Search for the cell housing the specified text and yield its [x, y] center coordinate. 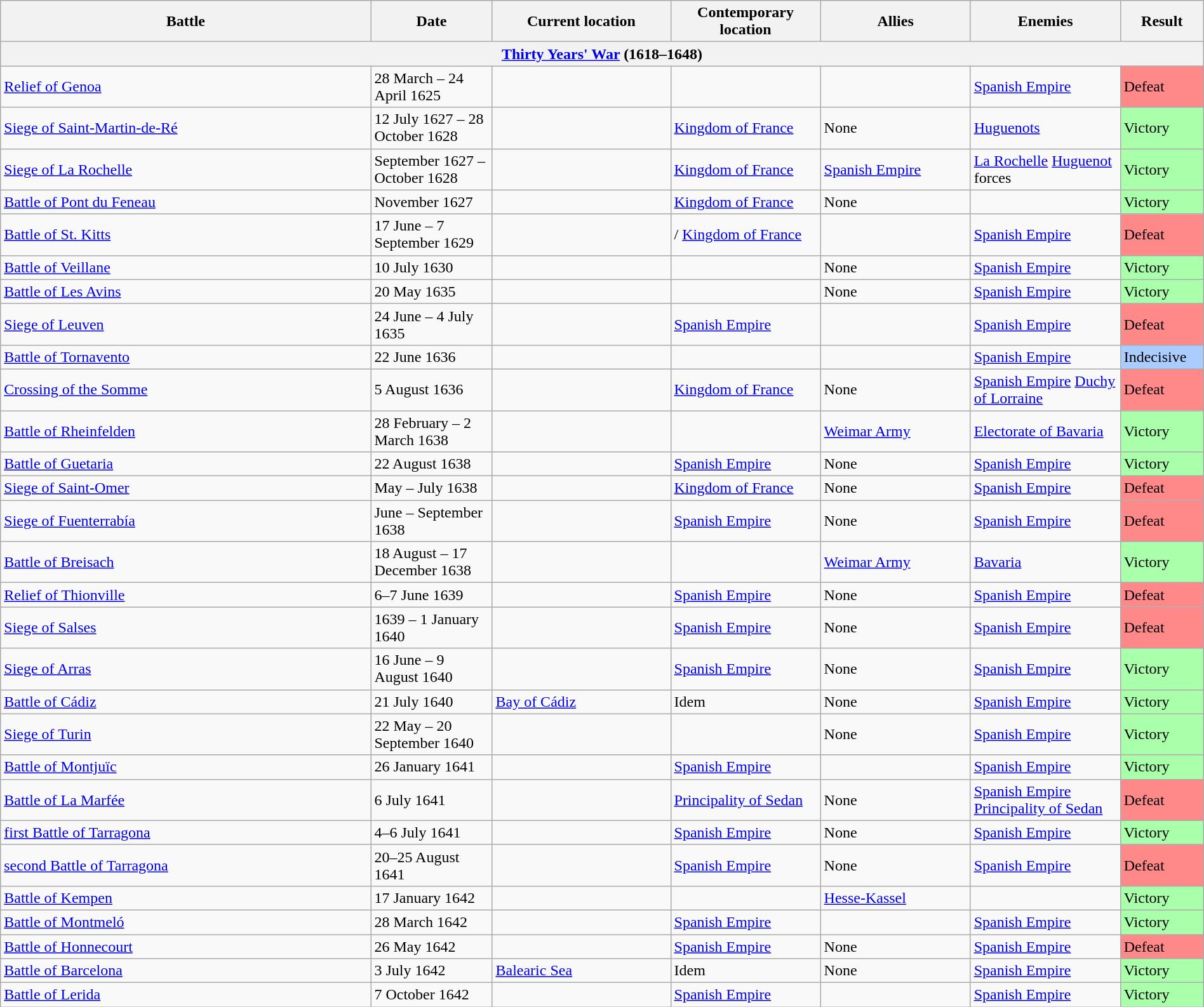
Relief of Genoa [185, 86]
Siege of Arras [185, 669]
Thirty Years' War (1618–1648) [602, 54]
Huguenots [1045, 128]
21 July 1640 [432, 702]
24 June – 4 July 1635 [432, 324]
Battle of Montjuïc [185, 767]
Battle of Les Avins [185, 291]
Crossing of the Somme [185, 390]
/ Kingdom of France [746, 235]
Relief of Thionville [185, 595]
Hesse-Kassel [895, 898]
Battle of St. Kitts [185, 235]
Siege of Fuenterrabía [185, 521]
first Battle of Tarragona [185, 832]
22 August 1638 [432, 464]
La Rochelle Huguenot forces [1045, 169]
Spanish Empire Duchy of Lorraine [1045, 390]
November 1627 [432, 202]
Battle of Lerida [185, 995]
Battle of Cádiz [185, 702]
Battle of Guetaria [185, 464]
10 July 1630 [432, 267]
Battle of Kempen [185, 898]
Bay of Cádiz [582, 702]
17 January 1642 [432, 898]
Battle [185, 22]
17 June – 7 September 1629 [432, 235]
Result [1162, 22]
16 June – 9 August 1640 [432, 669]
Balearic Sea [582, 971]
Battle of Barcelona [185, 971]
Battle of Rheinfelden [185, 430]
May – July 1638 [432, 488]
1639 – 1 January 1640 [432, 627]
Battle of Tornavento [185, 357]
Battle of Pont du Feneau [185, 202]
Date [432, 22]
Indecisive [1162, 357]
6–7 June 1639 [432, 595]
18 August – 17 December 1638 [432, 563]
second Battle of Tarragona [185, 865]
26 January 1641 [432, 767]
Siege of Turin [185, 734]
Principality of Sedan [746, 800]
28 February – 2 March 1638 [432, 430]
Siege of La Rochelle [185, 169]
Allies [895, 22]
3 July 1642 [432, 971]
Battle of Veillane [185, 267]
Siege of Leuven [185, 324]
28 March 1642 [432, 922]
June – September 1638 [432, 521]
5 August 1636 [432, 390]
26 May 1642 [432, 947]
September 1627 – October 1628 [432, 169]
20 May 1635 [432, 291]
Siege of Saint-Martin-de-Ré [185, 128]
Battle of Montmeló [185, 922]
6 July 1641 [432, 800]
Battle of Honnecourt [185, 947]
Current location [582, 22]
Siege of Salses [185, 627]
Battle of Breisach [185, 563]
28 March – 24 April 1625 [432, 86]
Electorate of Bavaria [1045, 430]
Contemporary location [746, 22]
22 June 1636 [432, 357]
12 July 1627 – 28 October 1628 [432, 128]
20–25 August 1641 [432, 865]
Bavaria [1045, 563]
Battle of La Marfée [185, 800]
22 May – 20 September 1640 [432, 734]
Enemies [1045, 22]
7 October 1642 [432, 995]
Siege of Saint-Omer [185, 488]
Spanish Empire Principality of Sedan [1045, 800]
4–6 July 1641 [432, 832]
